Capture the cell that displays the provided text and extract its [X, Y] central coordinate. 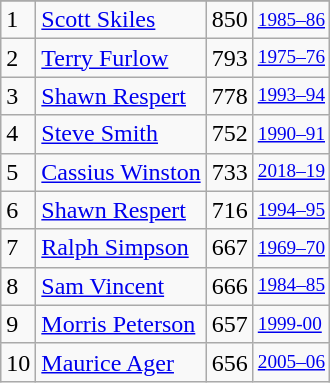
Maurice Ager [121, 362]
657 [230, 324]
666 [230, 286]
Morris Peterson [121, 324]
667 [230, 248]
793 [230, 58]
3 [18, 96]
778 [230, 96]
1984–85 [291, 286]
10 [18, 362]
Terry Furlow [121, 58]
1993–94 [291, 96]
716 [230, 210]
6 [18, 210]
4 [18, 134]
733 [230, 172]
752 [230, 134]
1999-00 [291, 324]
1985–86 [291, 20]
Scott Skiles [121, 20]
1990–91 [291, 134]
1 [18, 20]
7 [18, 248]
656 [230, 362]
Ralph Simpson [121, 248]
2 [18, 58]
5 [18, 172]
Steve Smith [121, 134]
1975–76 [291, 58]
850 [230, 20]
1994–95 [291, 210]
Sam Vincent [121, 286]
2005–06 [291, 362]
Cassius Winston [121, 172]
2018–19 [291, 172]
1969–70 [291, 248]
8 [18, 286]
9 [18, 324]
